Extract the (X, Y) coordinate from the center of the cell holding the provided text.  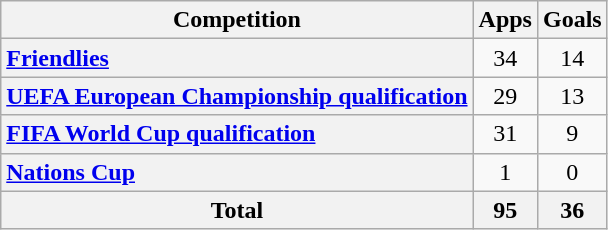
95 (505, 210)
13 (572, 96)
9 (572, 134)
Competition (237, 20)
31 (505, 134)
0 (572, 172)
Friendlies (237, 58)
29 (505, 96)
Apps (505, 20)
14 (572, 58)
Nations Cup (237, 172)
Goals (572, 20)
Total (237, 210)
1 (505, 172)
UEFA European Championship qualification (237, 96)
36 (572, 210)
FIFA World Cup qualification (237, 134)
34 (505, 58)
